For the text-containing cell, return its midpoint in [x, y] coordinate format. 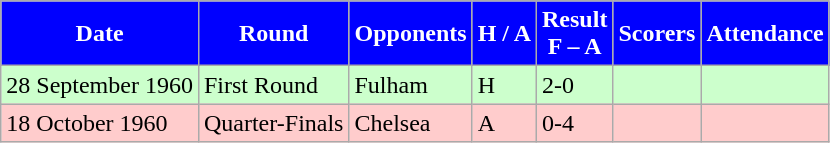
28 September 1960 [100, 85]
Opponents [410, 34]
18 October 1960 [100, 123]
Chelsea [410, 123]
First Round [274, 85]
2-0 [575, 85]
H / A [504, 34]
H [504, 85]
Attendance [765, 34]
Scorers [657, 34]
Round [274, 34]
Quarter-Finals [274, 123]
Date [100, 34]
ResultF – A [575, 34]
Fulham [410, 85]
A [504, 123]
0-4 [575, 123]
